For the text-containing cell, return its midpoint in (x, y) coordinate format. 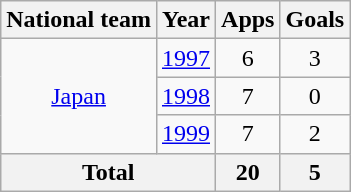
1999 (186, 134)
3 (315, 58)
Goals (315, 20)
Total (108, 172)
6 (248, 58)
20 (248, 172)
1998 (186, 96)
Apps (248, 20)
5 (315, 172)
Year (186, 20)
0 (315, 96)
2 (315, 134)
1997 (186, 58)
Japan (79, 96)
National team (79, 20)
